Output the (X, Y) coordinate of the center of the cell containing the given text.  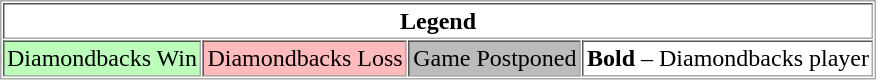
Bold – Diamondbacks player (728, 58)
Legend (438, 21)
Diamondbacks Loss (305, 58)
Diamondbacks Win (102, 58)
Game Postponed (495, 58)
